Search for the cell housing the specified text and yield its [X, Y] center coordinate. 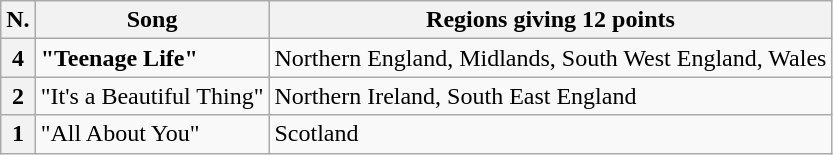
Song [152, 20]
Scotland [550, 134]
N. [18, 20]
"Teenage Life" [152, 58]
"All About You" [152, 134]
4 [18, 58]
2 [18, 96]
Northern England, Midlands, South West England, Wales [550, 58]
Northern Ireland, South East England [550, 96]
1 [18, 134]
Regions giving 12 points [550, 20]
"It's a Beautiful Thing" [152, 96]
